Detect which cell encompasses the target text, then output its [x, y] center coordinate. 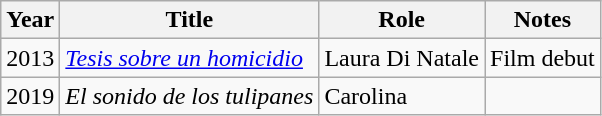
2019 [30, 96]
Carolina [402, 96]
Role [402, 20]
Tesis sobre un homicidio [190, 58]
Year [30, 20]
El sonido de los tulipanes [190, 96]
Title [190, 20]
2013 [30, 58]
Film debut [543, 58]
Laura Di Natale [402, 58]
Notes [543, 20]
